Find where the given text appears and provide that cell's center as [X, Y] coordinate. 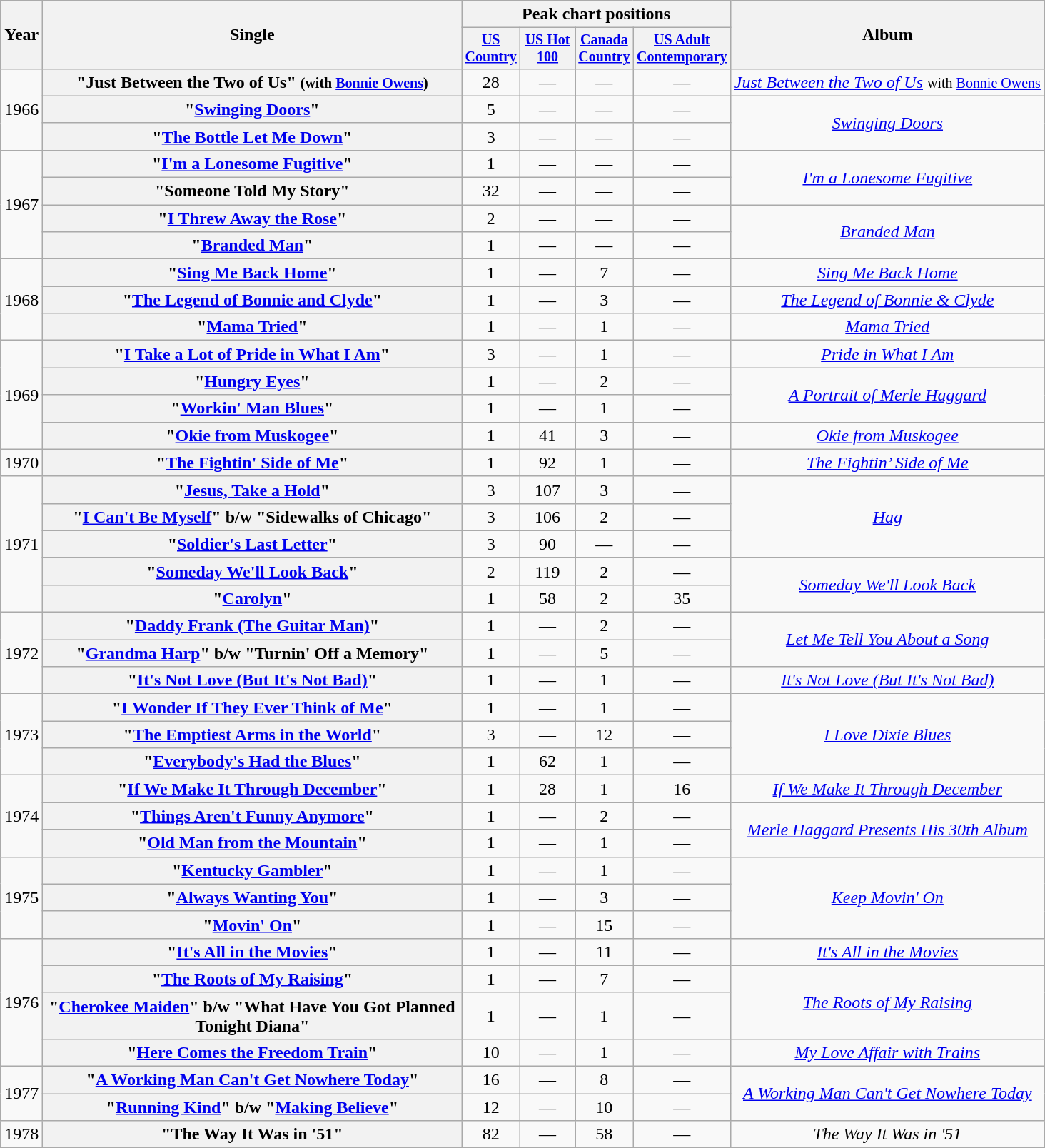
The Roots of My Raising [887, 1002]
"The Bottle Let Me Down" [253, 136]
"Jesus, Take a Hold" [253, 490]
1966 [21, 109]
1968 [21, 300]
"Here Comes the Freedom Train" [253, 1052]
119 [548, 571]
"Running Kind" b/w "Making Believe" [253, 1107]
"If We Make It Through December" [253, 789]
Swinging Doors [887, 123]
"Old Man from the Mountain" [253, 843]
Canada Country [605, 49]
Keep Movin' On [887, 897]
1977 [21, 1094]
1973 [21, 735]
"Someone Told My Story" [253, 191]
Year [21, 35]
1972 [21, 653]
1975 [21, 897]
"I Wonder If They Ever Think of Me" [253, 708]
The Fightin’ Side of Me [887, 463]
Album [887, 35]
If We Make It Through December [887, 789]
"Grandma Harp" b/w "Turnin' Off a Memory" [253, 653]
106 [548, 517]
"I Take a Lot of Pride in What I Am" [253, 354]
Hag [887, 517]
"Things Aren't Funny Anymore" [253, 816]
"The Fightin' Side of Me" [253, 463]
US Hot 100 [548, 49]
Just Between the Two of Us with Bonnie Owens [887, 82]
"Movin' On" [253, 925]
The Way It Was in '51 [887, 1134]
8 [605, 1080]
"Always Wanting You" [253, 897]
Pride in What I Am [887, 354]
32 [491, 191]
The Legend of Bonnie & Clyde [887, 300]
"Kentucky Gambler" [253, 870]
"Just Between the Two of Us" (with Bonnie Owens) [253, 82]
"I Can't Be Myself" b/w "Sidewalks of Chicago" [253, 517]
1970 [21, 463]
"The Emptiest Arms in the World" [253, 735]
1976 [21, 1002]
"Swinging Doors" [253, 109]
A Portrait of Merle Haggard [887, 395]
Merle Haggard Presents His 30th Album [887, 830]
US Adult Contemporary [682, 49]
"I'm a Lonesome Fugitive" [253, 163]
41 [548, 435]
A Working Man Can't Get Nowhere Today [887, 1094]
90 [548, 544]
Sing Me Back Home [887, 273]
1967 [21, 204]
Mama Tried [887, 327]
"It's All in the Movies" [253, 952]
82 [491, 1134]
"I Threw Away the Rose" [253, 218]
Single [253, 35]
"Carolyn" [253, 598]
107 [548, 490]
"Branded Man" [253, 246]
"Mama Tried" [253, 327]
"Hungry Eyes" [253, 381]
35 [682, 598]
Let Me Tell You About a Song [887, 640]
"Soldier's Last Letter" [253, 544]
62 [548, 762]
Okie from Muskogee [887, 435]
1978 [21, 1134]
"Workin' Man Blues" [253, 408]
My Love Affair with Trains [887, 1052]
"Okie from Muskogee" [253, 435]
1974 [21, 816]
"A Working Man Can't Get Nowhere Today" [253, 1080]
1969 [21, 395]
I Love Dixie Blues [887, 735]
"The Roots of My Raising" [253, 979]
Someday We'll Look Back [887, 585]
Peak chart positions [596, 14]
11 [605, 952]
92 [548, 463]
It's All in the Movies [887, 952]
"The Legend of Bonnie and Clyde" [253, 300]
It's Not Love (But It's Not Bad) [887, 680]
"Sing Me Back Home" [253, 273]
"Cherokee Maiden" b/w "What Have You Got Planned Tonight Diana" [253, 1015]
1971 [21, 544]
"Everybody's Had the Blues" [253, 762]
"Someday We'll Look Back" [253, 571]
Branded Man [887, 232]
"Daddy Frank (The Guitar Man)" [253, 626]
"It's Not Love (But It's Not Bad)" [253, 680]
I'm a Lonesome Fugitive [887, 177]
15 [605, 925]
"The Way It Was in '51" [253, 1134]
US Country [491, 49]
